Capture the cell that displays the provided text and extract its (x, y) central coordinate. 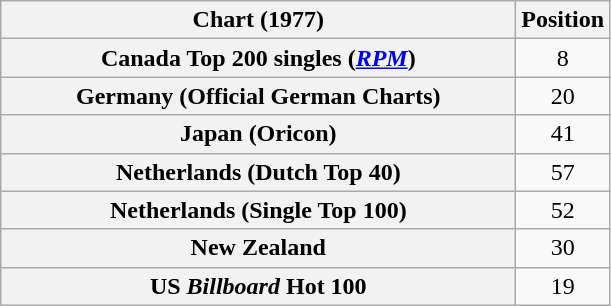
Position (563, 20)
19 (563, 286)
Japan (Oricon) (258, 134)
41 (563, 134)
Chart (1977) (258, 20)
8 (563, 58)
Germany (Official German Charts) (258, 96)
57 (563, 172)
20 (563, 96)
30 (563, 248)
New Zealand (258, 248)
Netherlands (Dutch Top 40) (258, 172)
52 (563, 210)
Canada Top 200 singles (RPM) (258, 58)
Netherlands (Single Top 100) (258, 210)
US Billboard Hot 100 (258, 286)
